Return the [X, Y] coordinate for the center point of the cell that contains the specified text.  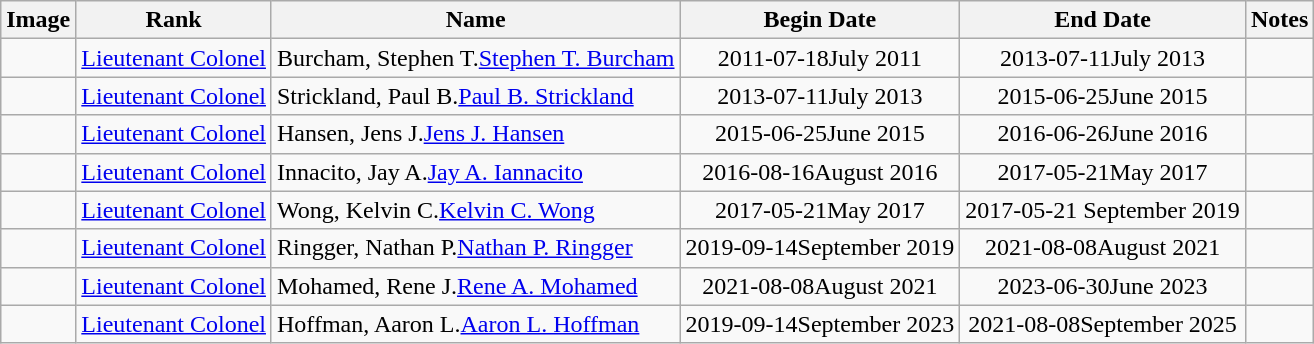
2021-08-08September 2025 [1103, 324]
2016-06-26June 2016 [1103, 134]
Ringger, Nathan P.Nathan P. Ringger [476, 248]
2019-09-14September 2023 [820, 324]
2023-06-30June 2023 [1103, 286]
2016-08-16August 2016 [820, 172]
Name [476, 20]
Image [38, 20]
Mohamed, Rene J.Rene A. Mohamed [476, 286]
End Date [1103, 20]
Hansen, Jens J.Jens J. Hansen [476, 134]
Hoffman, Aaron L.Aaron L. Hoffman [476, 324]
Notes [1279, 20]
2011-07-18July 2011 [820, 58]
Rank [174, 20]
Begin Date [820, 20]
Burcham, Stephen T.Stephen T. Burcham [476, 58]
Wong, Kelvin C.Kelvin C. Wong [476, 210]
2019-09-14September 2019 [820, 248]
2017-05-21 September 2019 [1103, 210]
Strickland, Paul B.Paul B. Strickland [476, 96]
Innacito, Jay A.Jay A. Iannacito [476, 172]
